Locate the cell with the specified text and output its [x, y] center coordinate. 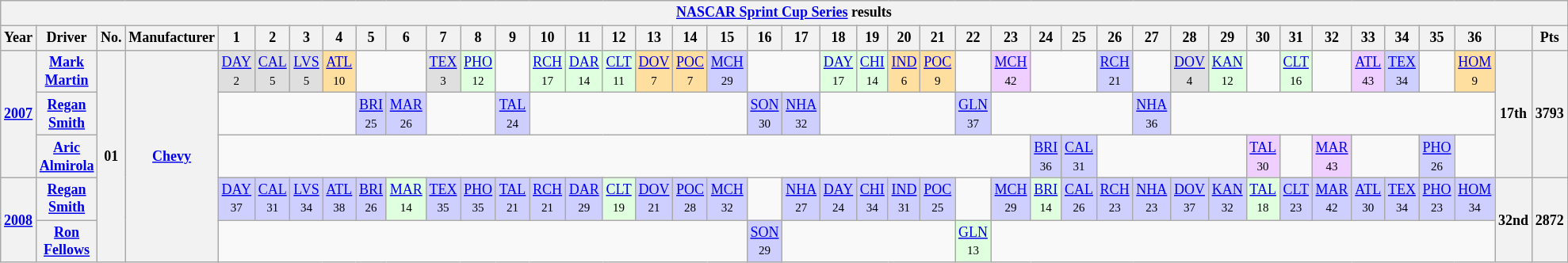
19 [873, 38]
IND31 [904, 199]
8 [479, 38]
CHI34 [873, 199]
CLT16 [1295, 71]
TAL30 [1263, 156]
PHO35 [479, 199]
NHA32 [801, 114]
MAR26 [406, 114]
27 [1152, 38]
KAN12 [1227, 71]
POC28 [690, 199]
LVS34 [306, 199]
Chevy [171, 156]
7 [443, 38]
15 [727, 38]
3 [306, 38]
DAR29 [583, 199]
Mark Martin [67, 71]
POC7 [690, 71]
Manufacturer [171, 38]
LVS5 [306, 71]
25 [1080, 38]
DAR14 [583, 71]
32 [1332, 38]
HOM34 [1474, 199]
01 [111, 156]
CLT11 [618, 71]
CAL5 [273, 71]
PHO12 [479, 71]
ATL30 [1368, 199]
18 [838, 38]
POC25 [938, 199]
Pts [1549, 38]
DOV37 [1190, 199]
CLT19 [618, 199]
TAL24 [512, 114]
2 [273, 38]
13 [654, 38]
12 [618, 38]
DAY2 [236, 71]
11 [583, 38]
POC9 [938, 71]
BRI25 [371, 114]
TAL21 [512, 199]
NHA23 [1152, 199]
CHI14 [873, 71]
36 [1474, 38]
MAR14 [406, 199]
NHA36 [1152, 114]
16 [764, 38]
BRI36 [1046, 156]
32nd [1514, 220]
KAN32 [1227, 199]
CAL26 [1080, 199]
14 [690, 38]
1 [236, 38]
Ron Fellows [67, 242]
30 [1263, 38]
BRI26 [371, 199]
NASCAR Sprint Cup Series results [784, 13]
TEX3 [443, 71]
GLN13 [973, 242]
TEX35 [443, 199]
DAY37 [236, 199]
ATL10 [339, 71]
BRI14 [1046, 199]
29 [1227, 38]
TAL18 [1263, 199]
26 [1115, 38]
2008 [19, 220]
PHO26 [1436, 156]
10 [548, 38]
17 [801, 38]
20 [904, 38]
MAR43 [1332, 156]
MAR42 [1332, 199]
PHO23 [1436, 199]
NHA27 [801, 199]
24 [1046, 38]
2872 [1549, 220]
No. [111, 38]
6 [406, 38]
ATL38 [339, 199]
22 [973, 38]
4 [339, 38]
9 [512, 38]
Year [19, 38]
17th [1514, 114]
34 [1402, 38]
MCH42 [1011, 71]
MCH32 [727, 199]
28 [1190, 38]
35 [1436, 38]
2007 [19, 114]
GLN37 [973, 114]
RCH17 [548, 71]
Aric Almirola [67, 156]
3793 [1549, 114]
HOM9 [1474, 71]
DAY24 [838, 199]
DOV4 [1190, 71]
33 [1368, 38]
SON29 [764, 242]
21 [938, 38]
23 [1011, 38]
RCH23 [1115, 199]
ATL43 [1368, 71]
31 [1295, 38]
IND6 [904, 71]
DAY17 [838, 71]
DOV7 [654, 71]
DOV21 [654, 199]
SON30 [764, 114]
Driver [67, 38]
CLT23 [1295, 199]
5 [371, 38]
